Scan for the cell matching the given text and deliver its (x, y) coordinate at center. 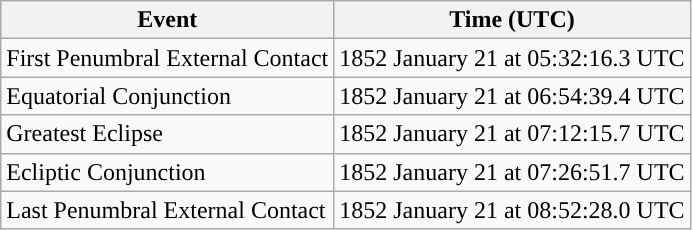
First Penumbral External Contact (168, 58)
Ecliptic Conjunction (168, 172)
Time (UTC) (512, 20)
Last Penumbral External Contact (168, 210)
1852 January 21 at 05:32:16.3 UTC (512, 58)
1852 January 21 at 06:54:39.4 UTC (512, 96)
1852 January 21 at 07:26:51.7 UTC (512, 172)
1852 January 21 at 07:12:15.7 UTC (512, 134)
Greatest Eclipse (168, 134)
Equatorial Conjunction (168, 96)
Event (168, 20)
1852 January 21 at 08:52:28.0 UTC (512, 210)
